Scan for the cell matching the given text and deliver its [X, Y] coordinate at center. 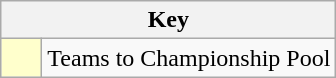
Key [168, 20]
Teams to Championship Pool [189, 58]
